From the cell containing the given text, extract its center point as [X, Y] coordinate. 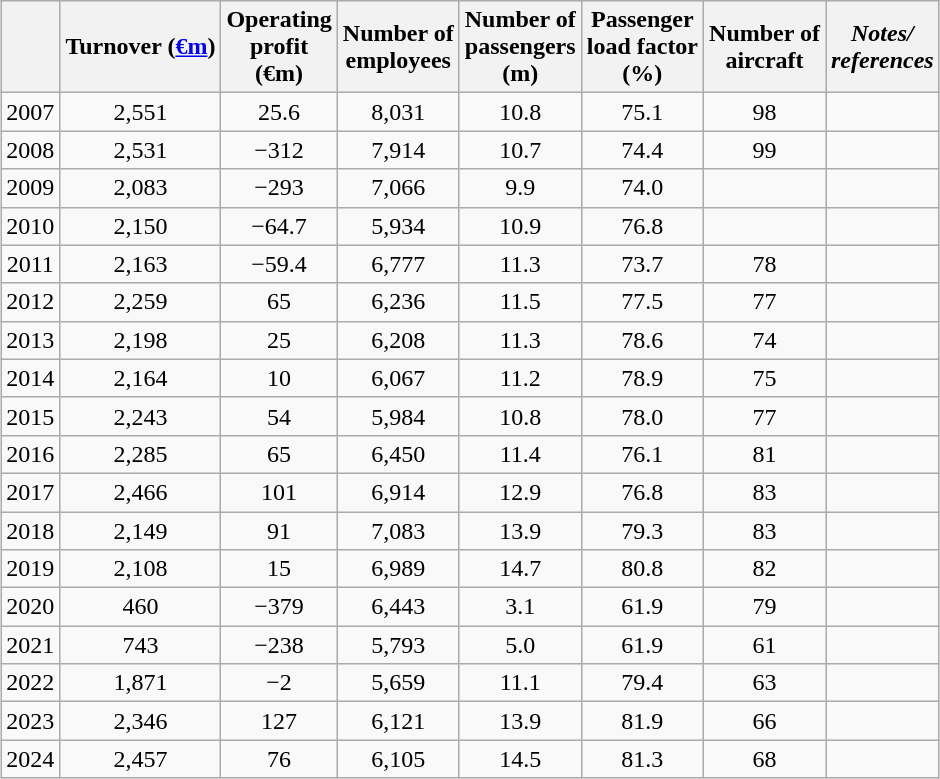
6,989 [398, 569]
2,083 [140, 188]
2,150 [140, 226]
98 [765, 112]
2016 [30, 454]
6,105 [398, 759]
2,198 [140, 340]
25.6 [279, 112]
81.3 [642, 759]
6,121 [398, 721]
82 [765, 569]
2023 [30, 721]
54 [279, 416]
2,149 [140, 531]
75 [765, 378]
6,236 [398, 302]
66 [765, 721]
2018 [30, 531]
78.6 [642, 340]
−59.4 [279, 264]
743 [140, 645]
6,208 [398, 340]
2,285 [140, 454]
5.0 [520, 645]
6,443 [398, 607]
5,659 [398, 683]
Number ofemployees [398, 47]
7,066 [398, 188]
76 [279, 759]
9.9 [520, 188]
68 [765, 759]
−293 [279, 188]
1,871 [140, 683]
99 [765, 150]
5,793 [398, 645]
2,164 [140, 378]
78.0 [642, 416]
11.5 [520, 302]
5,934 [398, 226]
101 [279, 492]
−238 [279, 645]
Number ofaircraft [765, 47]
2020 [30, 607]
10 [279, 378]
7,083 [398, 531]
5,984 [398, 416]
2,259 [140, 302]
74 [765, 340]
2013 [30, 340]
2015 [30, 416]
8,031 [398, 112]
127 [279, 721]
76.1 [642, 454]
11.2 [520, 378]
81.9 [642, 721]
81 [765, 454]
2007 [30, 112]
11.4 [520, 454]
2,346 [140, 721]
15 [279, 569]
2021 [30, 645]
79.3 [642, 531]
91 [279, 531]
11.1 [520, 683]
Operatingprofit(€m) [279, 47]
6,914 [398, 492]
6,450 [398, 454]
−312 [279, 150]
Passengerload factor(%) [642, 47]
2014 [30, 378]
460 [140, 607]
73.7 [642, 264]
10.7 [520, 150]
−379 [279, 607]
61 [765, 645]
2,243 [140, 416]
3.1 [520, 607]
2011 [30, 264]
Number ofpassengers(m) [520, 47]
2012 [30, 302]
2,163 [140, 264]
2019 [30, 569]
Notes/references [883, 47]
14.7 [520, 569]
7,914 [398, 150]
75.1 [642, 112]
−64.7 [279, 226]
77.5 [642, 302]
2009 [30, 188]
2008 [30, 150]
63 [765, 683]
2022 [30, 683]
2,466 [140, 492]
25 [279, 340]
2010 [30, 226]
74.4 [642, 150]
2,108 [140, 569]
2,551 [140, 112]
6,777 [398, 264]
−2 [279, 683]
2024 [30, 759]
74.0 [642, 188]
12.9 [520, 492]
78 [765, 264]
2,457 [140, 759]
Turnover (€m) [140, 47]
2017 [30, 492]
80.8 [642, 569]
10.9 [520, 226]
6,067 [398, 378]
14.5 [520, 759]
2,531 [140, 150]
79 [765, 607]
79.4 [642, 683]
78.9 [642, 378]
